Return [X, Y] of the center of cell containing provided text 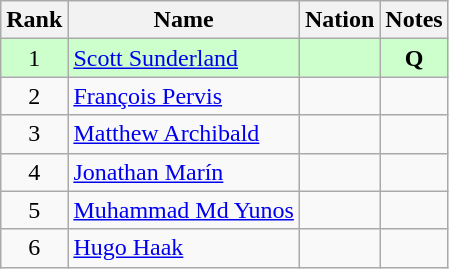
Nation [339, 20]
Hugo Haak [184, 248]
François Pervis [184, 96]
Q [414, 58]
Rank [34, 20]
Muhammad Md Yunos [184, 210]
Matthew Archibald [184, 134]
Jonathan Marín [184, 172]
Scott Sunderland [184, 58]
4 [34, 172]
5 [34, 210]
6 [34, 248]
1 [34, 58]
2 [34, 96]
Name [184, 20]
3 [34, 134]
Notes [414, 20]
